Output the [x, y] coordinate of the center of the cell containing the given text.  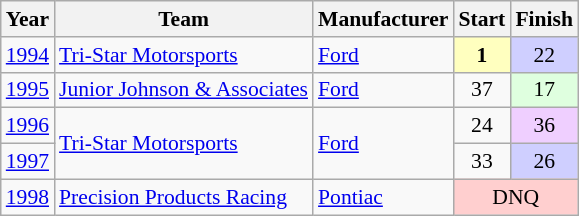
Finish [544, 19]
Year [28, 19]
Precision Products Racing [184, 197]
Pontiac [383, 197]
33 [482, 162]
Team [184, 19]
24 [482, 126]
1 [482, 55]
1997 [28, 162]
Junior Johnson & Associates [184, 90]
DNQ [516, 197]
Start [482, 19]
22 [544, 55]
1995 [28, 90]
37 [482, 90]
1998 [28, 197]
Manufacturer [383, 19]
26 [544, 162]
1996 [28, 126]
1994 [28, 55]
17 [544, 90]
36 [544, 126]
